Return (x, y) of the center of cell containing provided text 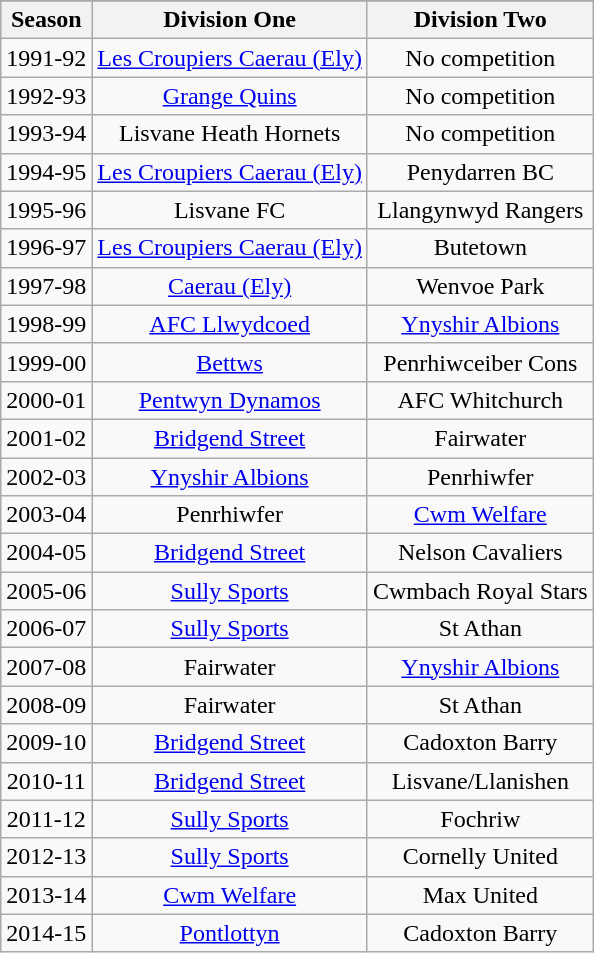
Butetown (480, 248)
2001-02 (46, 438)
Fochriw (480, 819)
Lisvane FC (230, 210)
2000-01 (46, 400)
Division Two (480, 20)
2007-08 (46, 667)
Wenvoe Park (480, 286)
2013-14 (46, 895)
Penydarren BC (480, 172)
1998-99 (46, 324)
2014-15 (46, 933)
Max United (480, 895)
1991-92 (46, 58)
Cwmbach Royal Stars (480, 591)
1995-96 (46, 210)
2012-13 (46, 857)
2002-03 (46, 477)
Grange Quins (230, 96)
1996-97 (46, 248)
Cornelly United (480, 857)
2005-06 (46, 591)
1992-93 (46, 96)
Penrhiwceiber Cons (480, 362)
Lisvane/Llanishen (480, 781)
1993-94 (46, 134)
Division One (230, 20)
AFC Llwydcoed (230, 324)
2009-10 (46, 743)
2008-09 (46, 705)
1997-98 (46, 286)
Caerau (Ely) (230, 286)
Lisvane Heath Hornets (230, 134)
Nelson Cavaliers (480, 553)
2004-05 (46, 553)
1999-00 (46, 362)
Season (46, 20)
2006-07 (46, 629)
2003-04 (46, 515)
2010-11 (46, 781)
1994-95 (46, 172)
Llangynwyd Rangers (480, 210)
AFC Whitchurch (480, 400)
Bettws (230, 362)
Pentwyn Dynamos (230, 400)
2011-12 (46, 819)
Pontlottyn (230, 933)
